For the text-containing cell, return its midpoint in [X, Y] coordinate format. 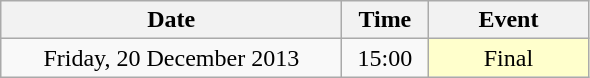
Event [508, 20]
Friday, 20 December 2013 [172, 58]
Time [385, 20]
Date [172, 20]
Final [508, 58]
15:00 [385, 58]
